Return the [x, y] coordinate for the center point of the cell that contains the specified text.  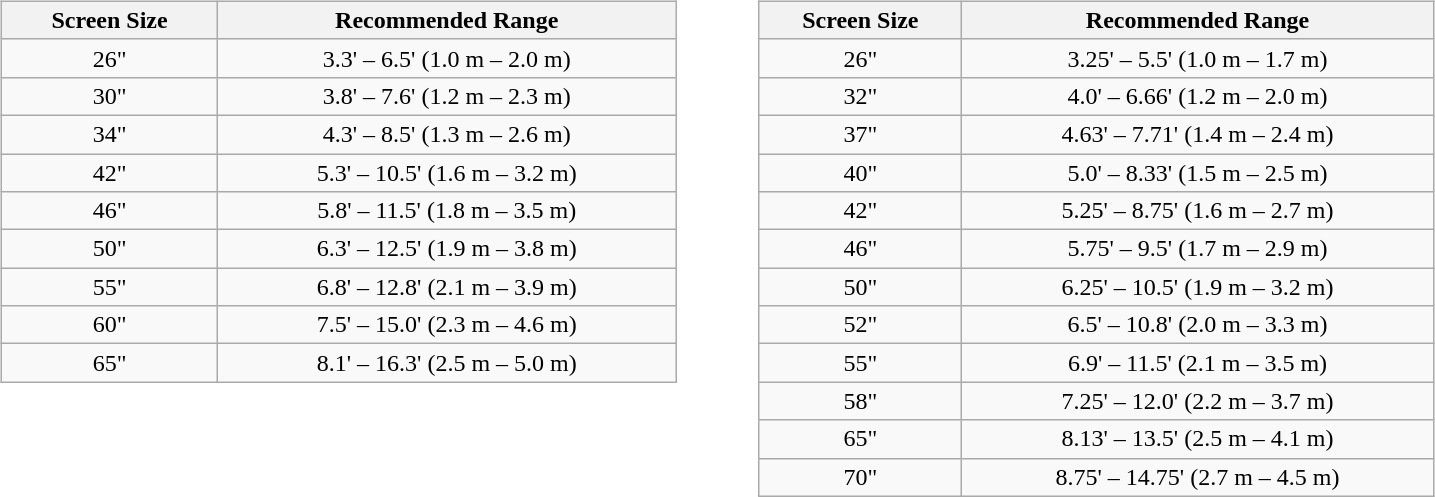
3.3' – 6.5' (1.0 m – 2.0 m) [446, 58]
8.75' – 14.75' (2.7 m – 4.5 m) [1198, 477]
37" [860, 134]
8.1' – 16.3' (2.5 m – 5.0 m) [446, 363]
6.25' – 10.5' (1.9 m – 3.2 m) [1198, 287]
5.0' – 8.33' (1.5 m – 2.5 m) [1198, 173]
30" [110, 96]
3.25' – 5.5' (1.0 m – 1.7 m) [1198, 58]
5.8' – 11.5' (1.8 m – 3.5 m) [446, 211]
34" [110, 134]
4.3' – 8.5' (1.3 m – 2.6 m) [446, 134]
70" [860, 477]
60" [110, 325]
58" [860, 401]
6.5' – 10.8' (2.0 m – 3.3 m) [1198, 325]
32" [860, 96]
6.8' – 12.8' (2.1 m – 3.9 m) [446, 287]
5.75' – 9.5' (1.7 m – 2.9 m) [1198, 249]
4.0' – 6.66' (1.2 m – 2.0 m) [1198, 96]
6.3' – 12.5' (1.9 m – 3.8 m) [446, 249]
5.3' – 10.5' (1.6 m – 3.2 m) [446, 173]
7.5' – 15.0' (2.3 m – 4.6 m) [446, 325]
4.63' – 7.71' (1.4 m – 2.4 m) [1198, 134]
8.13' – 13.5' (2.5 m – 4.1 m) [1198, 439]
52" [860, 325]
5.25' – 8.75' (1.6 m – 2.7 m) [1198, 211]
6.9' – 11.5' (2.1 m – 3.5 m) [1198, 363]
40" [860, 173]
7.25' – 12.0' (2.2 m – 3.7 m) [1198, 401]
3.8' – 7.6' (1.2 m – 2.3 m) [446, 96]
